From the cell containing the given text, extract its center point as [X, Y] coordinate. 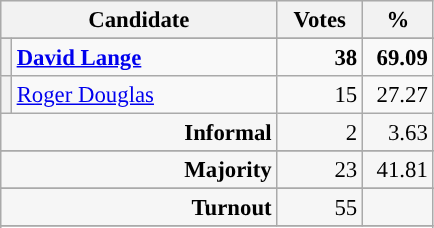
55 [320, 208]
3.63 [398, 133]
38 [320, 58]
Majority [139, 170]
69.09 [398, 58]
2 [320, 133]
Roger Douglas [144, 95]
David Lange [144, 58]
Votes [320, 20]
Candidate [139, 20]
27.27 [398, 95]
Turnout [139, 208]
% [398, 20]
23 [320, 170]
Informal [139, 133]
15 [320, 95]
41.81 [398, 170]
